From the cell containing the given text, extract its center point as [X, Y] coordinate. 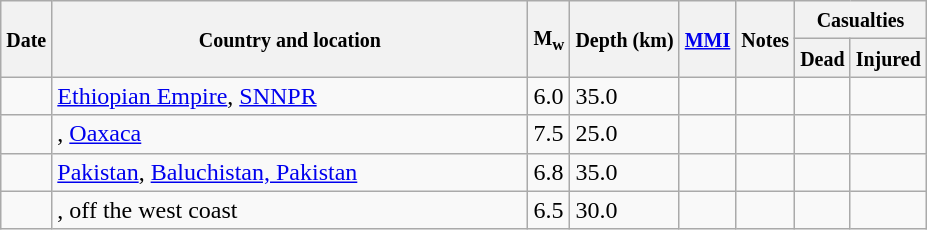
Date [26, 39]
Injured [888, 58]
6.5 [549, 210]
25.0 [624, 134]
6.8 [549, 172]
Depth (km) [624, 39]
Dead [823, 58]
Country and location [290, 39]
Notes [766, 39]
Ethiopian Empire, SNNPR [290, 96]
Pakistan, Baluchistan, Pakistan [290, 172]
6.0 [549, 96]
Casualties [861, 20]
7.5 [549, 134]
, off the west coast [290, 210]
MMI [708, 39]
Mw [549, 39]
30.0 [624, 210]
, Oaxaca [290, 134]
